Return [X, Y] of the center of cell containing provided text 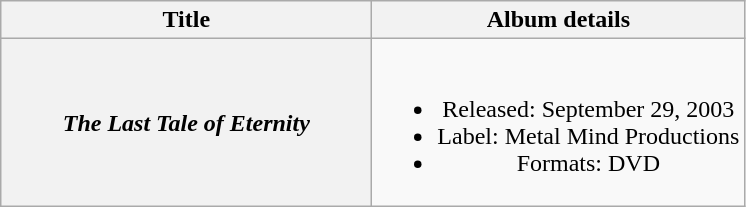
Released: September 29, 2003Label: Metal Mind ProductionsFormats: DVD [558, 122]
The Last Tale of Eternity [186, 122]
Title [186, 20]
Album details [558, 20]
